Find where the given text appears and provide that cell's center as (X, Y) coordinate. 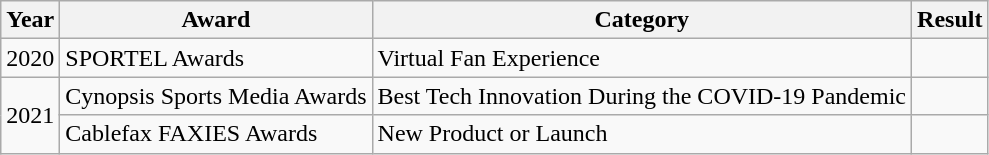
Best Tech Innovation During the COVID-19 Pandemic (642, 96)
Result (950, 20)
Cynopsis Sports Media Awards (216, 96)
SPORTEL Awards (216, 58)
Virtual Fan Experience (642, 58)
New Product or Launch (642, 134)
Award (216, 20)
Year (30, 20)
2021 (30, 115)
Cablefax FAXIES Awards (216, 134)
2020 (30, 58)
Category (642, 20)
